Determine the [x, y] coordinate at the center of the cell enclosing the given text.  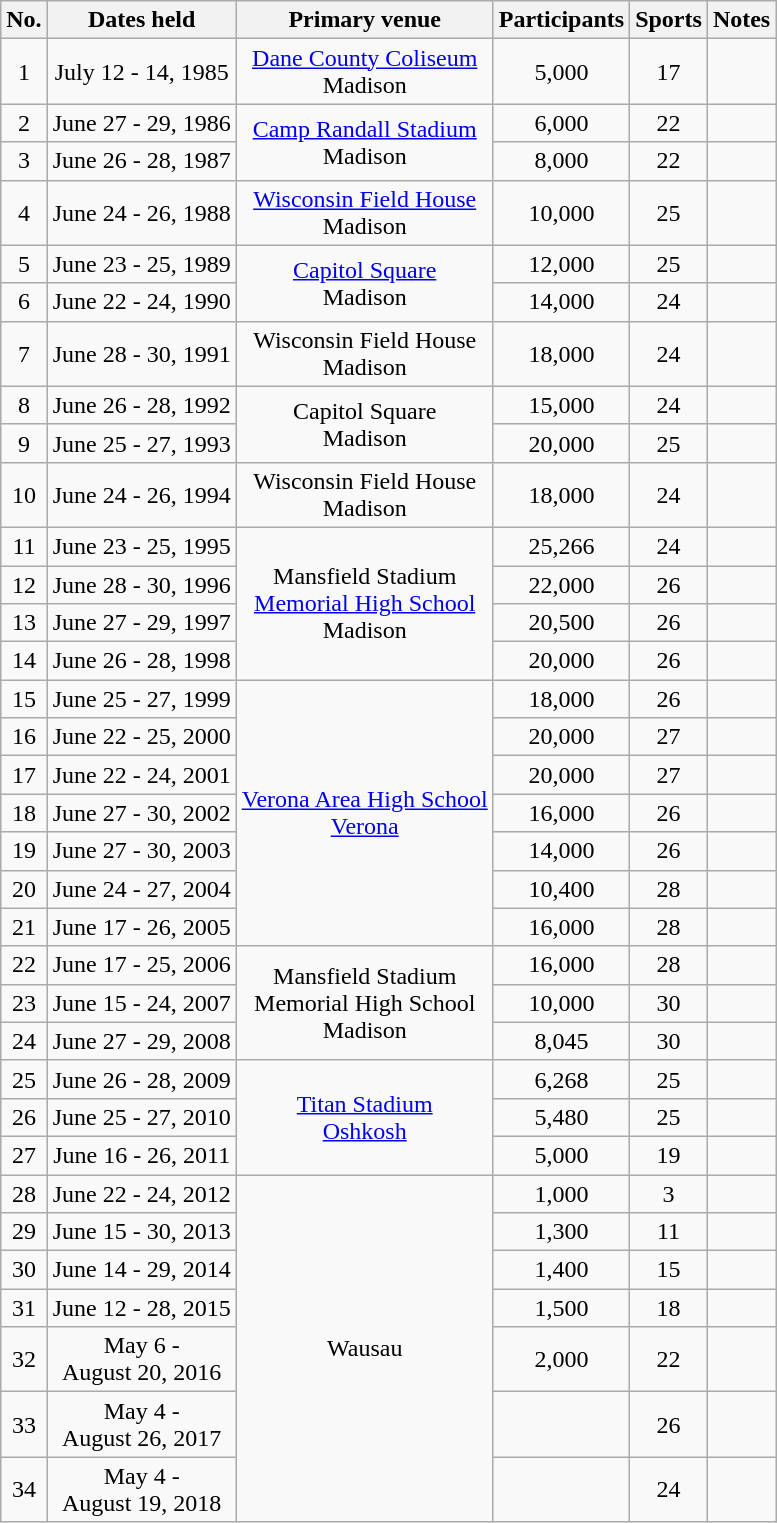
25,266 [561, 546]
1 [24, 72]
1,500 [561, 1308]
7 [24, 354]
June 27 - 29, 2008 [142, 1041]
Dates held [142, 20]
23 [24, 1003]
2,000 [561, 1360]
2 [24, 123]
29 [24, 1232]
June 12 - 28, 2015 [142, 1308]
9 [24, 443]
20,500 [561, 623]
No. [24, 20]
Dane County ColiseumMadison [364, 72]
4 [24, 212]
June 22 - 24, 2012 [142, 1193]
June 26 - 28, 1992 [142, 405]
June 14 - 29, 2014 [142, 1270]
1,300 [561, 1232]
June 26 - 28, 1987 [142, 161]
5,480 [561, 1117]
June 28 - 30, 1991 [142, 354]
June 23 - 25, 1989 [142, 264]
June 17 - 26, 2005 [142, 927]
10 [24, 494]
5 [24, 264]
Sports [669, 20]
15,000 [561, 405]
21 [24, 927]
6 [24, 302]
June 26 - 28, 2009 [142, 1079]
Verona Area High SchoolVerona [364, 813]
June 27 - 29, 1997 [142, 623]
6,268 [561, 1079]
June 22 - 24, 1990 [142, 302]
Participants [561, 20]
Camp Randall StadiumMadison [364, 142]
June 24 - 26, 1994 [142, 494]
8,000 [561, 161]
1,400 [561, 1270]
June 16 - 26, 2011 [142, 1155]
June 22 - 25, 2000 [142, 737]
20 [24, 889]
June 27 - 29, 1986 [142, 123]
16 [24, 737]
33 [24, 1424]
June 15 - 24, 2007 [142, 1003]
10,400 [561, 889]
July 12 - 14, 1985 [142, 72]
June 24 - 27, 2004 [142, 889]
1,000 [561, 1193]
May 6 -August 20, 2016 [142, 1360]
14 [24, 661]
12,000 [561, 264]
Notes [741, 20]
June 15 - 30, 2013 [142, 1232]
June 23 - 25, 1995 [142, 546]
May 4 -August 26, 2017 [142, 1424]
13 [24, 623]
6,000 [561, 123]
June 22 - 24, 2001 [142, 775]
Titan StadiumOshkosh [364, 1117]
22,000 [561, 585]
June 27 - 30, 2003 [142, 851]
June 25 - 27, 2010 [142, 1117]
June 24 - 26, 1988 [142, 212]
32 [24, 1360]
12 [24, 585]
8 [24, 405]
June 28 - 30, 1996 [142, 585]
June 27 - 30, 2002 [142, 813]
June 17 - 25, 2006 [142, 965]
31 [24, 1308]
June 25 - 27, 1993 [142, 443]
May 4 -August 19, 2018 [142, 1490]
June 25 - 27, 1999 [142, 699]
34 [24, 1490]
Primary venue [364, 20]
June 26 - 28, 1998 [142, 661]
8,045 [561, 1041]
Wausau [364, 1348]
